Return (x, y) of the center of cell containing provided text 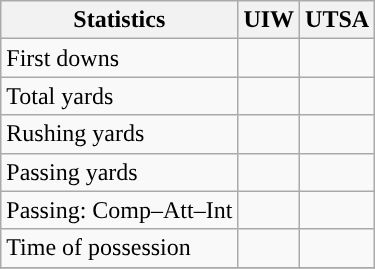
Passing: Comp–Att–Int (120, 210)
Rushing yards (120, 134)
Total yards (120, 96)
Passing yards (120, 172)
First downs (120, 58)
Statistics (120, 20)
Time of possession (120, 248)
UTSA (338, 20)
UIW (269, 20)
